Locate the cell with the specified text and output its (X, Y) center coordinate. 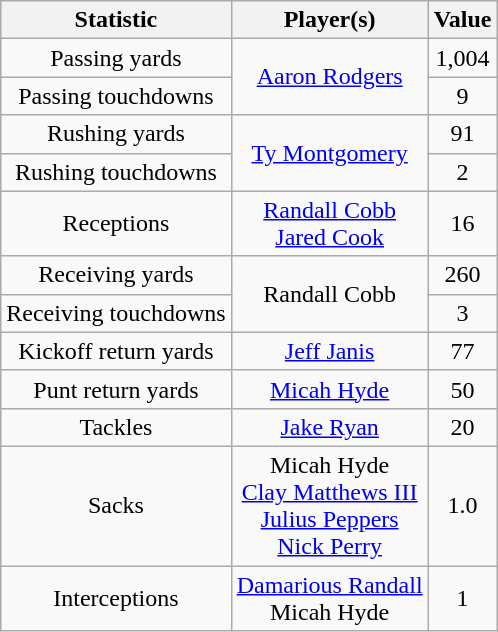
77 (462, 351)
Damarious RandallMicah Hyde (330, 598)
Jeff Janis (330, 351)
Value (462, 20)
Rushing touchdowns (116, 172)
91 (462, 134)
260 (462, 275)
Jake Ryan (330, 427)
Micah HydeClay Matthews IIIJulius PeppersNick Perry (330, 506)
Passing touchdowns (116, 96)
1,004 (462, 58)
16 (462, 224)
Passing yards (116, 58)
Receiving yards (116, 275)
20 (462, 427)
50 (462, 389)
Interceptions (116, 598)
Punt return yards (116, 389)
9 (462, 96)
Sacks (116, 506)
Micah Hyde (330, 389)
1 (462, 598)
Ty Montgomery (330, 153)
Randall Cobb (330, 294)
Rushing yards (116, 134)
Receiving touchdowns (116, 313)
2 (462, 172)
Aaron Rodgers (330, 77)
Player(s) (330, 20)
Randall CobbJared Cook (330, 224)
Kickoff return yards (116, 351)
3 (462, 313)
Tackles (116, 427)
1.0 (462, 506)
Receptions (116, 224)
Statistic (116, 20)
